Scan for the cell matching the given text and deliver its [X, Y] coordinate at center. 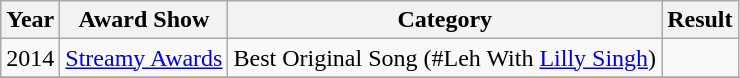
Result [700, 20]
Award Show [144, 20]
Category [445, 20]
Year [30, 20]
Streamy Awards [144, 58]
2014 [30, 58]
Best Original Song (#Leh With Lilly Singh) [445, 58]
